Return [X, Y] of the center of cell containing provided text 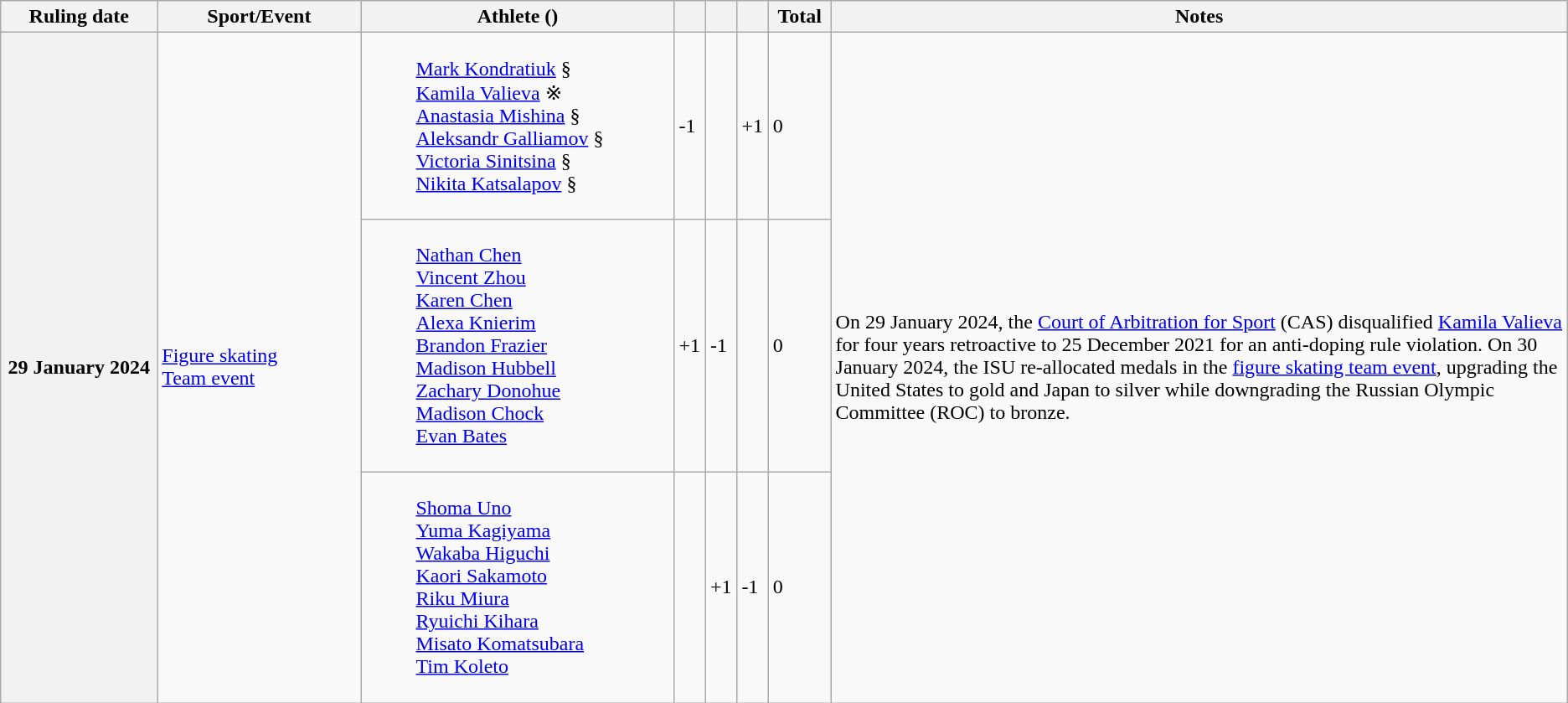
Mark Kondratiuk §Kamila Valieva ※Anastasia Mishina §Aleksandr Galliamov §Victoria Sinitsina §Nikita Katsalapov § [518, 126]
Shoma UnoYuma KagiyamaWakaba HiguchiKaori SakamotoRiku MiuraRyuichi KiharaMisato KomatsubaraTim Koleto [518, 587]
Nathan ChenVincent ZhouKaren ChenAlexa KnierimBrandon FrazierMadison HubbellZachary DonohueMadison ChockEvan Bates [518, 345]
Ruling date [79, 17]
Figure skatingTeam event [260, 368]
Notes [1199, 17]
Sport/Event [260, 17]
29 January 2024 [79, 368]
Athlete () [518, 17]
Total [799, 17]
